Search for the cell housing the specified text and yield its [X, Y] center coordinate. 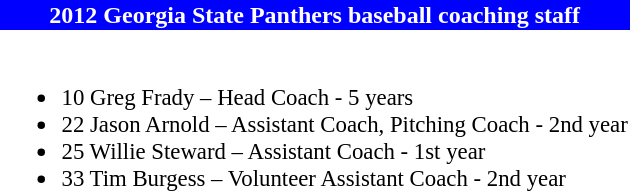
2012 Georgia State Panthers baseball coaching staff [314, 15]
